Return the [x, y] coordinate for the center point of the cell that contains the specified text.  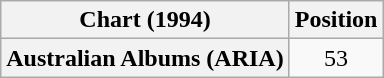
Chart (1994) [145, 20]
Australian Albums (ARIA) [145, 58]
53 [336, 58]
Position [336, 20]
